From the cell containing the given text, extract its center point as (x, y) coordinate. 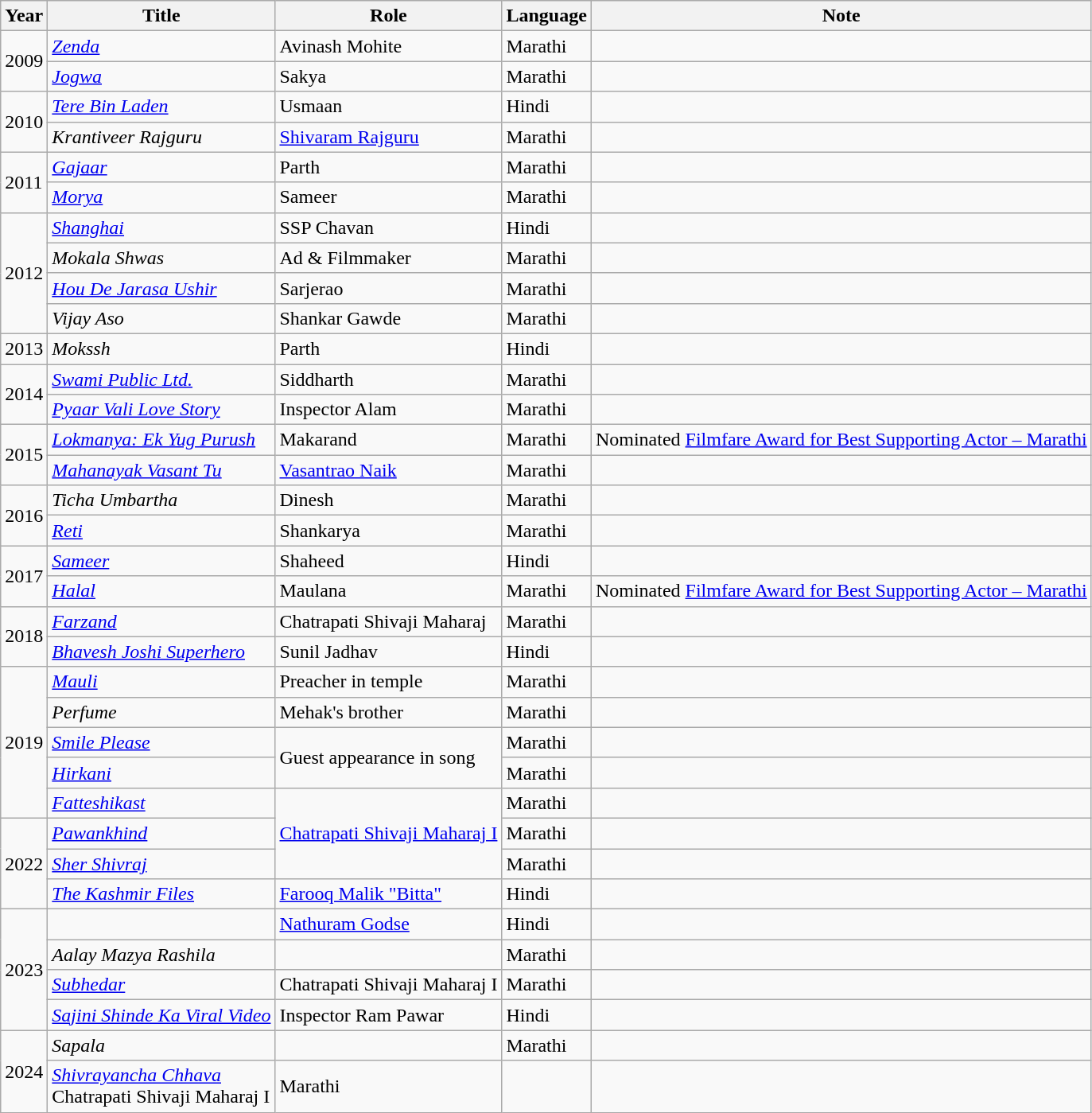
SSP Chavan (388, 228)
Chatrapati Shivaji Maharaj (388, 621)
Hirkani (161, 772)
Gajaar (161, 167)
Zenda (161, 46)
Sunil Jadhav (388, 652)
Note (841, 16)
Sajini Shinde Ka Viral Video (161, 1015)
Pawankhind (161, 833)
Shaheed (388, 561)
Vasantrao Naik (388, 470)
Morya (161, 197)
2013 (24, 348)
Dinesh (388, 500)
Perfume (161, 712)
Shankarya (388, 531)
Mahanayak Vasant Tu (161, 470)
Ticha Umbartha (161, 500)
The Kashmir Files (161, 894)
Farzand (161, 621)
Jogwa (161, 76)
Role (388, 16)
Maulana (388, 591)
Reti (161, 531)
2019 (24, 742)
Preacher in temple (388, 682)
Makarand (388, 440)
2018 (24, 636)
Swami Public Ltd. (161, 379)
Pyaar Vali Love Story (161, 410)
Usmaan (388, 107)
Mokssh (161, 348)
Bhavesh Joshi Superhero (161, 652)
Farooq Malik "Bitta" (388, 894)
Inspector Ram Pawar (388, 1015)
2024 (24, 1071)
Aalay Mazya Rashila (161, 955)
Title (161, 16)
2017 (24, 576)
Nathuram Godse (388, 924)
Lokmanya: Ek Yug Purush (161, 440)
Shanghai (161, 228)
Sher Shivraj (161, 863)
Fatteshikast (161, 803)
2011 (24, 182)
Halal (161, 591)
Inspector Alam (388, 410)
Shivaram Rajguru (388, 137)
2012 (24, 273)
Krantiveer Rajguru (161, 137)
Shankar Gawde (388, 318)
Sapala (161, 1045)
2015 (24, 455)
2022 (24, 863)
Shivrayancha ChhavaChatrapati Shivaji Maharaj I (161, 1087)
Sakya (388, 76)
Ad & Filmmaker (388, 258)
Mokala Shwas (161, 258)
Guest appearance in song (388, 757)
Mehak's brother (388, 712)
2009 (24, 61)
Mauli (161, 682)
Smile Please (161, 742)
Hou De Jarasa Ushir (161, 288)
2014 (24, 395)
Vijay Aso (161, 318)
Tere Bin Laden (161, 107)
Year (24, 16)
Sarjerao (388, 288)
Subhedar (161, 985)
2010 (24, 122)
Siddharth (388, 379)
Avinash Mohite (388, 46)
Language (546, 16)
2016 (24, 516)
2023 (24, 970)
